Find where the given text appears and provide that cell's center as [x, y] coordinate. 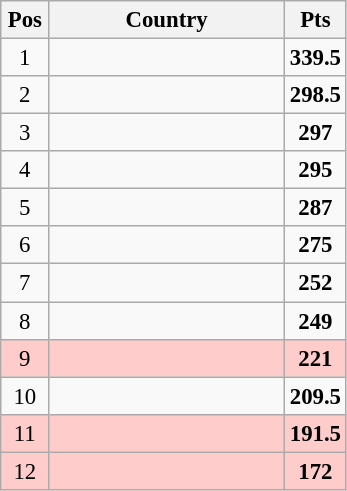
8 [25, 321]
12 [25, 471]
287 [315, 208]
11 [25, 433]
295 [315, 170]
10 [25, 396]
Country [167, 20]
1 [25, 58]
252 [315, 283]
Pts [315, 20]
298.5 [315, 95]
9 [25, 358]
5 [25, 208]
275 [315, 245]
221 [315, 358]
2 [25, 95]
191.5 [315, 433]
3 [25, 133]
297 [315, 133]
209.5 [315, 396]
249 [315, 321]
172 [315, 471]
7 [25, 283]
339.5 [315, 58]
6 [25, 245]
4 [25, 170]
Pos [25, 20]
